Detect which cell encompasses the target text, then output its [X, Y] center coordinate. 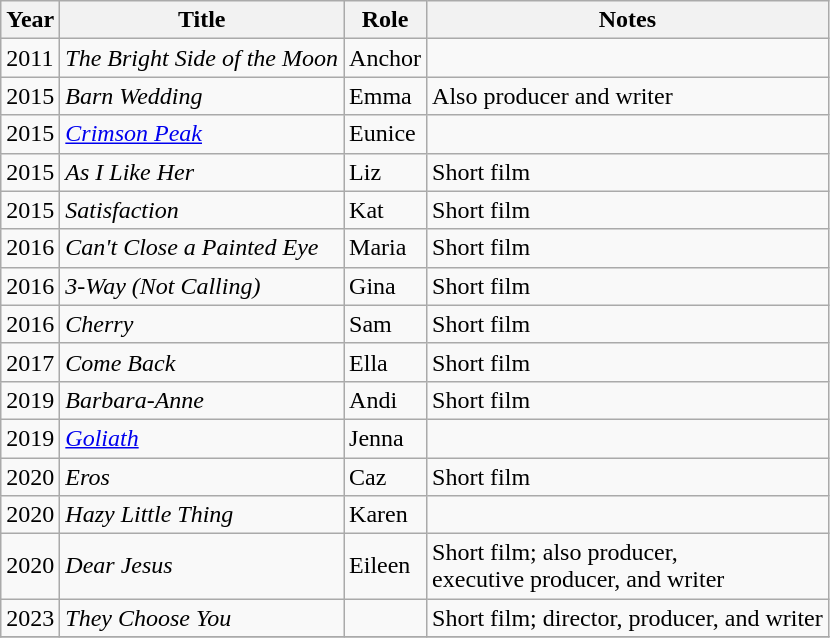
Kat [386, 210]
Short film; also producer,executive producer, and writer [628, 566]
Notes [628, 20]
Hazy Little Thing [202, 515]
Andi [386, 400]
Barbara-Anne [202, 400]
Year [30, 20]
Emma [386, 96]
Eunice [386, 134]
Crimson Peak [202, 134]
Barn Wedding [202, 96]
The Bright Side of the Moon [202, 58]
Title [202, 20]
As I Like Her [202, 172]
Eros [202, 477]
Sam [386, 324]
3-Way (Not Calling) [202, 286]
Eileen [386, 566]
Can't Close a Painted Eye [202, 248]
Satisfaction [202, 210]
Karen [386, 515]
Jenna [386, 438]
Maria [386, 248]
Role [386, 20]
Ella [386, 362]
Short film; director, producer, and writer [628, 618]
2023 [30, 618]
Goliath [202, 438]
They Choose You [202, 618]
Also producer and writer [628, 96]
Cherry [202, 324]
2011 [30, 58]
Gina [386, 286]
2017 [30, 362]
Liz [386, 172]
Come Back [202, 362]
Dear Jesus [202, 566]
Anchor [386, 58]
Caz [386, 477]
